Identify which cell holds the provided text, then report its (x, y) central coordinate. 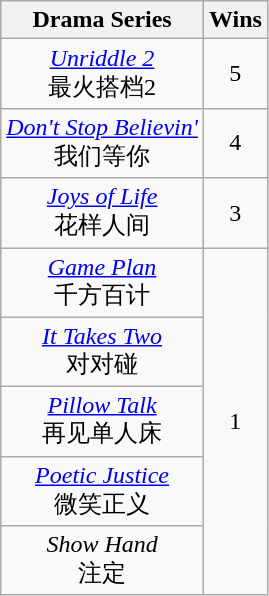
Poetic Justice 微笑正义 (102, 491)
Pillow Talk 再见单人床 (102, 422)
Show Hand 注定 (102, 561)
Drama Series (102, 20)
Don't Stop Believin' 我们等你 (102, 143)
Game Plan 千方百计 (102, 283)
1 (235, 422)
Unriddle 2 最火搭档2 (102, 74)
4 (235, 143)
Joys of Life 花样人间 (102, 213)
Wins (235, 20)
It Takes Two 对对碰 (102, 352)
3 (235, 213)
5 (235, 74)
